Search for the cell housing the specified text and yield its (x, y) center coordinate. 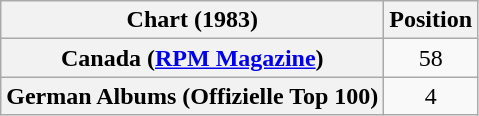
Position (431, 20)
58 (431, 58)
Canada (RPM Magazine) (192, 58)
German Albums (Offizielle Top 100) (192, 96)
4 (431, 96)
Chart (1983) (192, 20)
